Pinpoint the cell where the given text exists, returning its [x, y] midpoint coordinate. 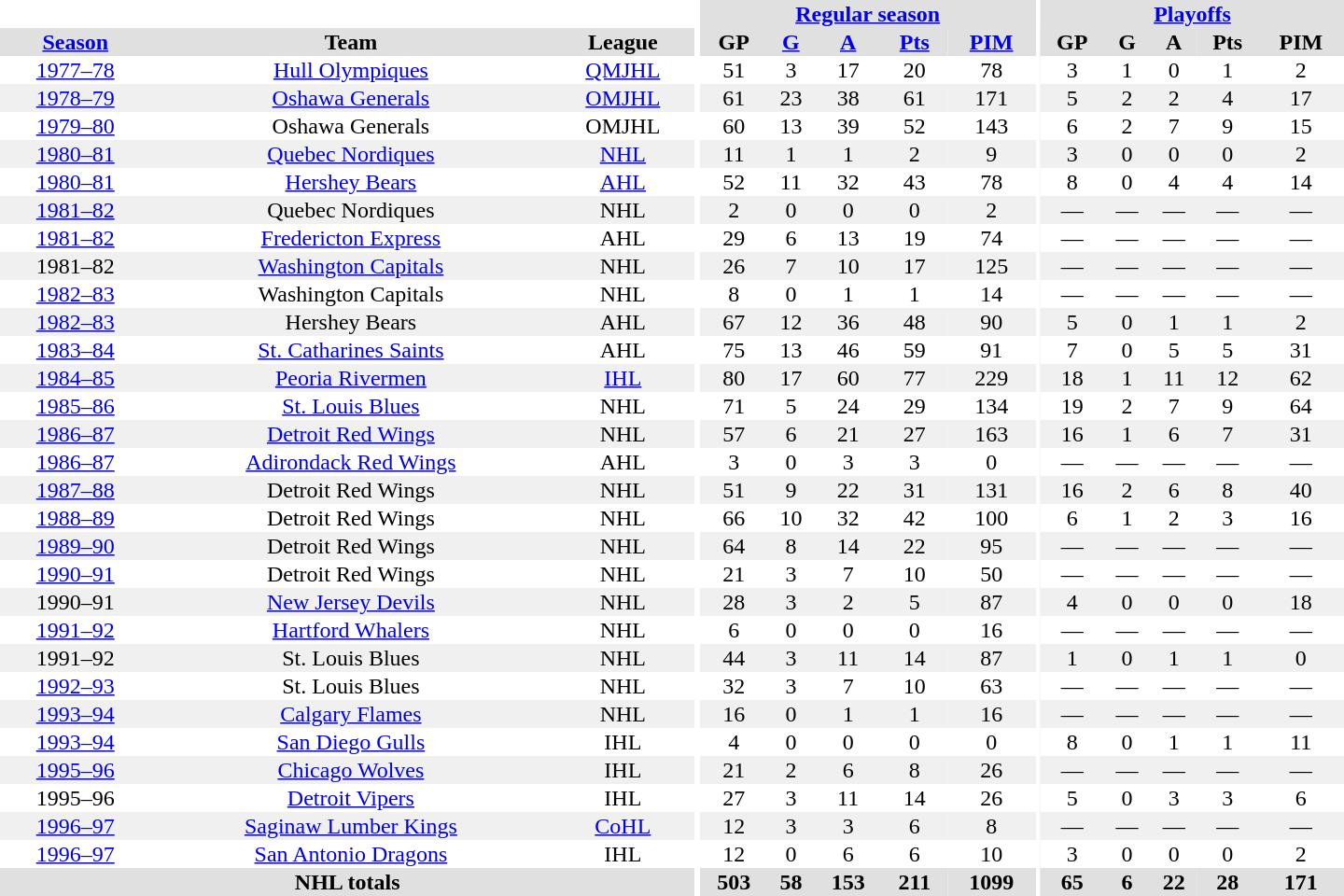
20 [915, 70]
71 [734, 406]
Detroit Vipers [351, 798]
74 [991, 238]
Hull Olympiques [351, 70]
36 [847, 322]
59 [915, 350]
229 [991, 378]
Season [76, 42]
1983–84 [76, 350]
1987–88 [76, 490]
CoHL [623, 826]
Hartford Whalers [351, 630]
Chicago Wolves [351, 770]
Playoffs [1193, 14]
NHL totals [347, 882]
San Diego Gulls [351, 742]
80 [734, 378]
91 [991, 350]
44 [734, 658]
58 [791, 882]
131 [991, 490]
48 [915, 322]
Saginaw Lumber Kings [351, 826]
1978–79 [76, 98]
Calgary Flames [351, 714]
46 [847, 350]
67 [734, 322]
1988–89 [76, 518]
57 [734, 434]
QMJHL [623, 70]
153 [847, 882]
Team [351, 42]
66 [734, 518]
75 [734, 350]
15 [1301, 126]
63 [991, 686]
211 [915, 882]
143 [991, 126]
Peoria Rivermen [351, 378]
Adirondack Red Wings [351, 462]
St. Catharines Saints [351, 350]
New Jersey Devils [351, 602]
39 [847, 126]
1992–93 [76, 686]
1989–90 [76, 546]
65 [1071, 882]
League [623, 42]
62 [1301, 378]
Fredericton Express [351, 238]
1099 [991, 882]
1977–78 [76, 70]
Regular season [868, 14]
38 [847, 98]
134 [991, 406]
23 [791, 98]
24 [847, 406]
163 [991, 434]
503 [734, 882]
42 [915, 518]
125 [991, 266]
100 [991, 518]
90 [991, 322]
40 [1301, 490]
50 [991, 574]
95 [991, 546]
San Antonio Dragons [351, 854]
43 [915, 182]
77 [915, 378]
1979–80 [76, 126]
1985–86 [76, 406]
1984–85 [76, 378]
